Capture the cell that displays the provided text and extract its [X, Y] central coordinate. 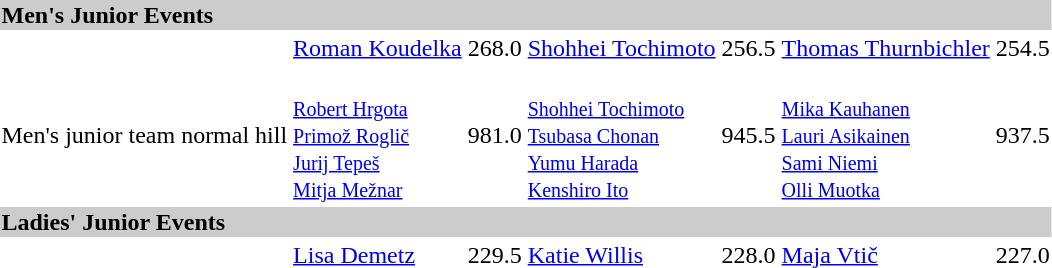
254.5 [1022, 48]
937.5 [1022, 135]
Shohhei TochimotoTsubasa ChonanYumu HaradaKenshiro Ito [622, 135]
Mika KauhanenLauri AsikainenSami NiemiOlli Muotka [886, 135]
981.0 [494, 135]
Thomas Thurnbichler [886, 48]
Men's Junior Events [526, 15]
256.5 [748, 48]
Robert HrgotaPrimož RogličJurij TepešMitja Mežnar [378, 135]
Men's junior team normal hill [144, 135]
268.0 [494, 48]
Roman Koudelka [378, 48]
945.5 [748, 135]
Ladies' Junior Events [526, 222]
Shohhei Tochimoto [622, 48]
